Extract the [X, Y] coordinate from the center of the cell holding the provided text.  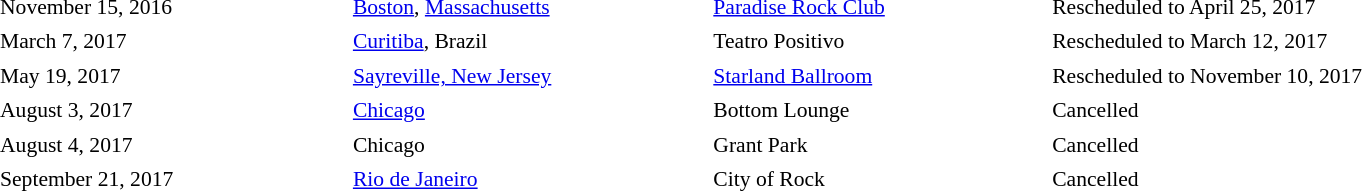
Grant Park [878, 145]
Curitiba, Brazil [528, 42]
Teatro Positivo [878, 42]
Sayreville, New Jersey [528, 76]
Bottom Lounge [878, 110]
Starland Ballroom [878, 76]
